Output the [X, Y] coordinate of the center of the cell containing the given text.  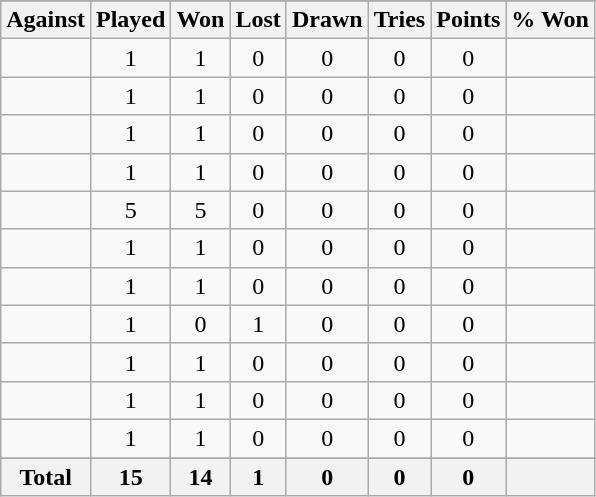
Lost [258, 20]
Against [46, 20]
Played [130, 20]
Points [468, 20]
Drawn [327, 20]
Won [200, 20]
Total [46, 477]
% Won [550, 20]
15 [130, 477]
14 [200, 477]
Tries [400, 20]
